Pinpoint the cell where the given text exists, returning its (x, y) midpoint coordinate. 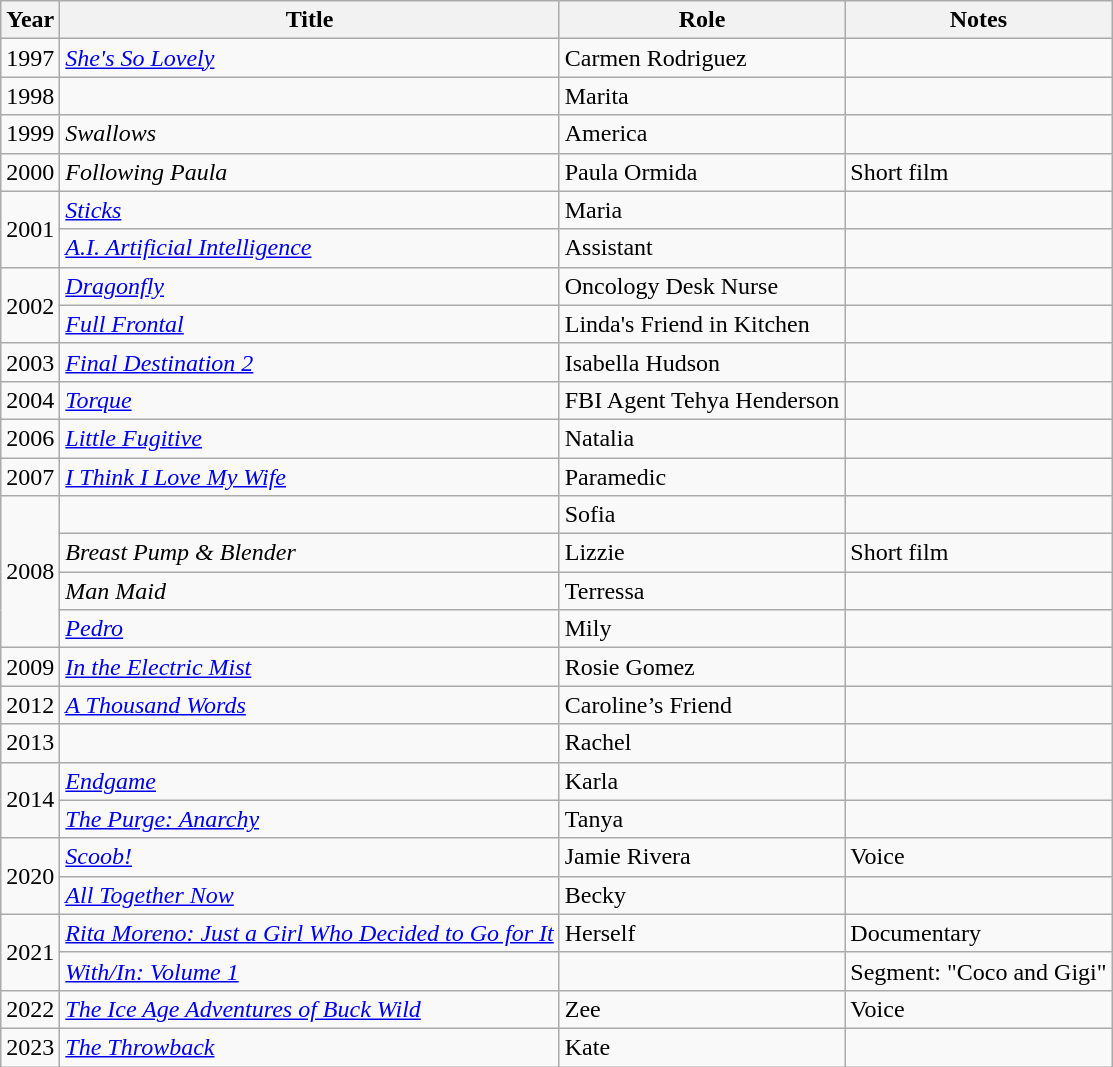
Year (30, 20)
Linda's Friend in Kitchen (702, 324)
2022 (30, 1009)
2001 (30, 229)
Kate (702, 1047)
Role (702, 20)
Zee (702, 1009)
2009 (30, 667)
Documentary (978, 933)
The Purge: Anarchy (310, 819)
Final Destination 2 (310, 362)
Breast Pump & Blender (310, 553)
Paula Ormida (702, 172)
The Throwback (310, 1047)
2002 (30, 305)
Assistant (702, 248)
Endgame (310, 781)
2020 (30, 876)
Oncology Desk Nurse (702, 286)
Dragonfly (310, 286)
Swallows (310, 134)
Notes (978, 20)
1999 (30, 134)
Tanya (702, 819)
Torque (310, 400)
Terressa (702, 591)
Herself (702, 933)
Rosie Gomez (702, 667)
Marita (702, 96)
Title (310, 20)
1997 (30, 58)
All Together Now (310, 895)
Carmen Rodriguez (702, 58)
2021 (30, 952)
The Ice Age Adventures of Buck Wild (310, 1009)
America (702, 134)
2014 (30, 800)
2007 (30, 477)
2004 (30, 400)
1998 (30, 96)
In the Electric Mist (310, 667)
Jamie Rivera (702, 857)
Man Maid (310, 591)
Lizzie (702, 553)
Isabella Hudson (702, 362)
2013 (30, 743)
Rita Moreno: Just a Girl Who Decided to Go for It (310, 933)
Karla (702, 781)
Little Fugitive (310, 438)
Mily (702, 629)
Full Frontal (310, 324)
Maria (702, 210)
2008 (30, 572)
Rachel (702, 743)
Segment: "Coco and Gigi" (978, 971)
2012 (30, 705)
Becky (702, 895)
She's So Lovely (310, 58)
Scoob! (310, 857)
FBI Agent Tehya Henderson (702, 400)
Sofia (702, 515)
With/In: Volume 1 (310, 971)
Pedro (310, 629)
2000 (30, 172)
Natalia (702, 438)
Paramedic (702, 477)
2003 (30, 362)
I Think I Love My Wife (310, 477)
2023 (30, 1047)
Sticks (310, 210)
Caroline’s Friend (702, 705)
Following Paula (310, 172)
A.I. Artificial Intelligence (310, 248)
2006 (30, 438)
A Thousand Words (310, 705)
